Search for the cell housing the specified text and yield its [X, Y] center coordinate. 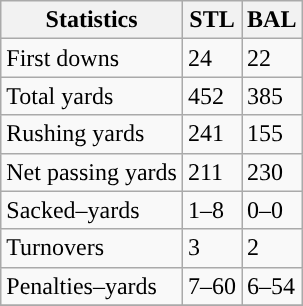
Net passing yards [92, 172]
452 [212, 96]
155 [272, 134]
230 [272, 172]
Sacked–yards [92, 210]
Penalties–yards [92, 286]
385 [272, 96]
241 [212, 134]
3 [212, 248]
BAL [272, 20]
0–0 [272, 210]
6–54 [272, 286]
24 [212, 58]
Rushing yards [92, 134]
Total yards [92, 96]
2 [272, 248]
Turnovers [92, 248]
Statistics [92, 20]
7–60 [212, 286]
211 [212, 172]
1–8 [212, 210]
First downs [92, 58]
STL [212, 20]
22 [272, 58]
